Return [X, Y] of the center of cell containing provided text 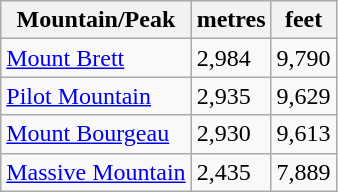
2,935 [231, 96]
9,790 [304, 58]
7,889 [304, 172]
9,629 [304, 96]
feet [304, 20]
2,435 [231, 172]
Mount Bourgeau [96, 134]
2,984 [231, 58]
Mount Brett [96, 58]
9,613 [304, 134]
Mountain/Peak [96, 20]
2,930 [231, 134]
metres [231, 20]
Massive Mountain [96, 172]
Pilot Mountain [96, 96]
